Return the (X, Y) coordinate for the center point of the cell that contains the specified text.  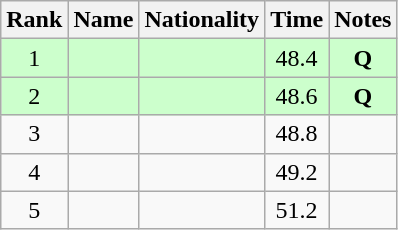
2 (34, 96)
48.6 (297, 96)
4 (34, 172)
3 (34, 134)
Nationality (202, 20)
49.2 (297, 172)
Rank (34, 20)
Name (104, 20)
1 (34, 58)
48.8 (297, 134)
48.4 (297, 58)
Time (297, 20)
51.2 (297, 210)
5 (34, 210)
Notes (363, 20)
